Locate the cell with the specified text and output its [X, Y] center coordinate. 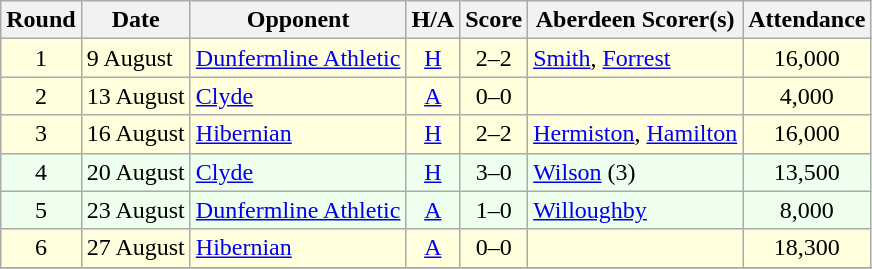
Wilson (3) [636, 172]
20 August [136, 172]
6 [41, 248]
3–0 [494, 172]
3 [41, 134]
5 [41, 210]
1–0 [494, 210]
13,500 [807, 172]
Aberdeen Scorer(s) [636, 20]
Attendance [807, 20]
27 August [136, 248]
4 [41, 172]
Smith, Forrest [636, 58]
8,000 [807, 210]
23 August [136, 210]
H/A [433, 20]
16 August [136, 134]
Opponent [298, 20]
18,300 [807, 248]
13 August [136, 96]
9 August [136, 58]
Round [41, 20]
Score [494, 20]
Date [136, 20]
4,000 [807, 96]
1 [41, 58]
Willoughby [636, 210]
Hermiston, Hamilton [636, 134]
2 [41, 96]
